For the text-containing cell, return its midpoint in (x, y) coordinate format. 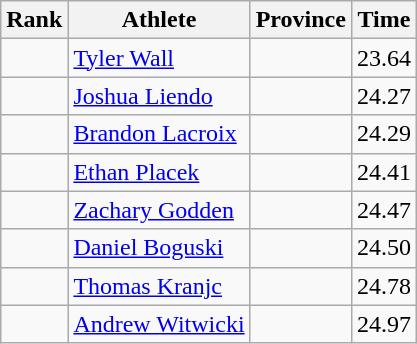
Rank (34, 20)
Athlete (159, 20)
Thomas Kranjc (159, 286)
Daniel Boguski (159, 248)
24.29 (384, 134)
24.97 (384, 324)
24.41 (384, 172)
Province (300, 20)
23.64 (384, 58)
24.47 (384, 210)
Joshua Liendo (159, 96)
24.50 (384, 248)
Time (384, 20)
24.78 (384, 286)
Brandon Lacroix (159, 134)
Ethan Placek (159, 172)
Tyler Wall (159, 58)
Andrew Witwicki (159, 324)
24.27 (384, 96)
Zachary Godden (159, 210)
